Determine the (X, Y) coordinate at the center of the cell enclosing the given text.  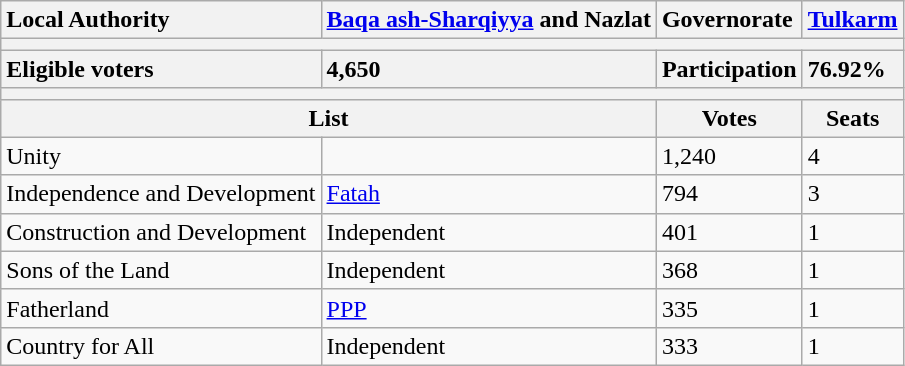
Eligible voters (161, 69)
333 (729, 346)
368 (729, 270)
Governorate (729, 20)
Seats (852, 118)
76.92% (852, 69)
List (329, 118)
Sons of the Land (161, 270)
Local Authority (161, 20)
3 (852, 194)
Fatah (488, 194)
Baqa ash-Sharqiyya and Nazlat (488, 20)
794 (729, 194)
Votes (729, 118)
1,240 (729, 156)
Independence and Development (161, 194)
PPP (488, 308)
4 (852, 156)
401 (729, 232)
Country for All (161, 346)
Participation (729, 69)
Unity (161, 156)
Fatherland (161, 308)
335 (729, 308)
Construction and Development (161, 232)
Tulkarm (852, 20)
4,650 (488, 69)
